Scan for the cell matching the given text and deliver its (x, y) coordinate at center. 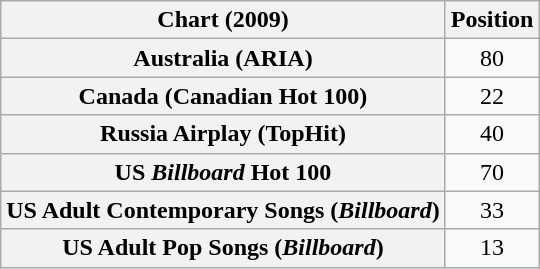
US Adult Pop Songs (Billboard) (223, 248)
Chart (2009) (223, 20)
Position (492, 20)
Australia (ARIA) (223, 58)
US Billboard Hot 100 (223, 172)
70 (492, 172)
Canada (Canadian Hot 100) (223, 96)
22 (492, 96)
US Adult Contemporary Songs (Billboard) (223, 210)
Russia Airplay (TopHit) (223, 134)
13 (492, 248)
40 (492, 134)
80 (492, 58)
33 (492, 210)
